Determine the [X, Y] coordinate at the center of the cell enclosing the given text.  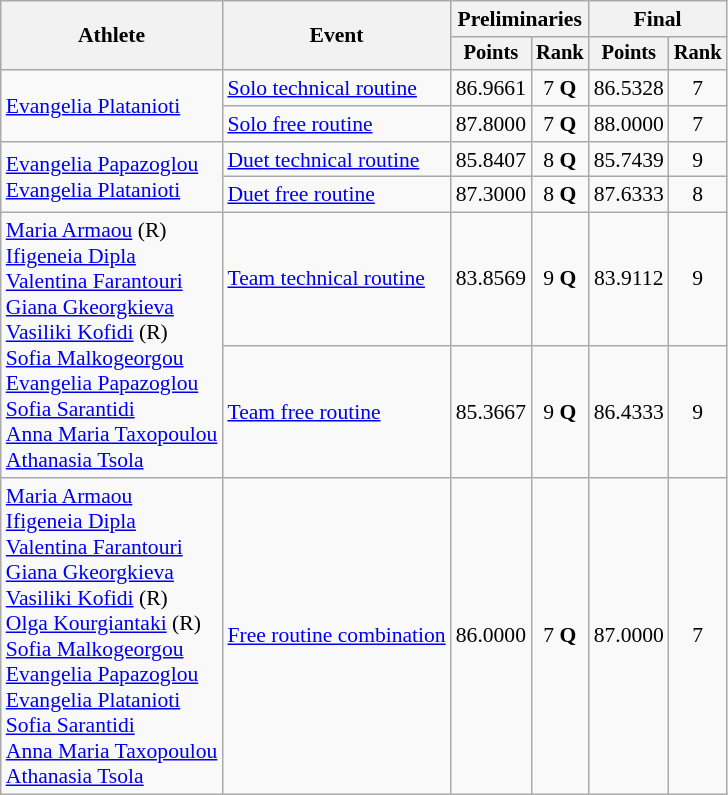
Evangelia PapazoglouEvangelia Platanioti [112, 178]
85.7439 [629, 160]
Event [336, 36]
87.8000 [491, 124]
Final [658, 19]
Duet technical routine [336, 160]
86.9661 [491, 88]
Athlete [112, 36]
83.8569 [491, 280]
Duet free routine [336, 195]
Solo technical routine [336, 88]
88.0000 [629, 124]
Solo free routine [336, 124]
Evangelia Platanioti [112, 106]
86.4333 [629, 412]
Preliminaries [520, 19]
Team technical routine [336, 280]
86.5328 [629, 88]
87.0000 [629, 636]
83.9112 [629, 280]
Free routine combination [336, 636]
8 [698, 195]
85.8407 [491, 160]
Team free routine [336, 412]
87.6333 [629, 195]
87.3000 [491, 195]
86.0000 [491, 636]
85.3667 [491, 412]
